Find where the given text appears and provide that cell's center as [X, Y] coordinate. 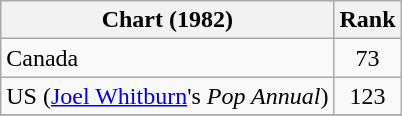
123 [368, 96]
US (Joel Whitburn's Pop Annual) [168, 96]
Rank [368, 20]
73 [368, 58]
Chart (1982) [168, 20]
Canada [168, 58]
